Identify which cell holds the provided text, then report its (X, Y) central coordinate. 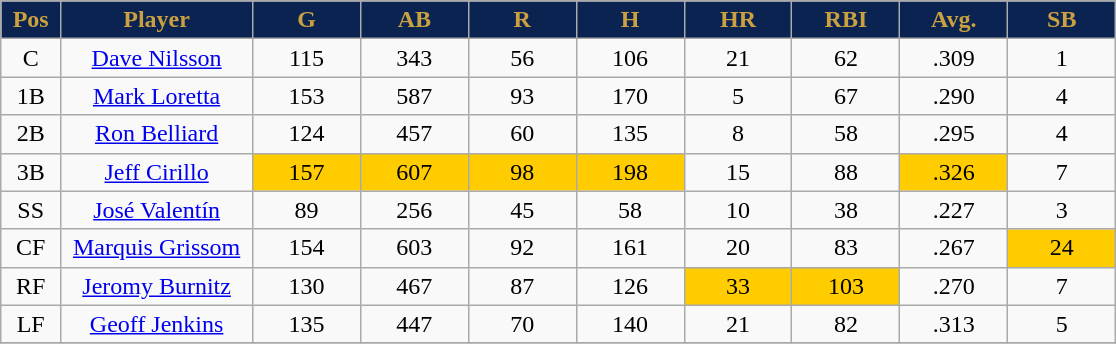
126 (630, 286)
103 (846, 286)
2B (31, 134)
Marquis Grissom (157, 248)
3B (31, 172)
82 (846, 324)
Geoff Jenkins (157, 324)
RF (31, 286)
Avg. (954, 20)
.227 (954, 210)
607 (414, 172)
1 (1062, 58)
154 (307, 248)
Dave Nilsson (157, 58)
89 (307, 210)
C (31, 58)
93 (522, 96)
1B (31, 96)
153 (307, 96)
87 (522, 286)
198 (630, 172)
92 (522, 248)
.295 (954, 134)
.267 (954, 248)
Jeff Cirillo (157, 172)
24 (1062, 248)
56 (522, 58)
G (307, 20)
Mark Loretta (157, 96)
467 (414, 286)
.313 (954, 324)
CF (31, 248)
161 (630, 248)
.290 (954, 96)
R (522, 20)
98 (522, 172)
256 (414, 210)
70 (522, 324)
115 (307, 58)
60 (522, 134)
447 (414, 324)
AB (414, 20)
62 (846, 58)
83 (846, 248)
3 (1062, 210)
Ron Belliard (157, 134)
140 (630, 324)
Pos (31, 20)
H (630, 20)
587 (414, 96)
67 (846, 96)
.309 (954, 58)
15 (738, 172)
Player (157, 20)
SB (1062, 20)
33 (738, 286)
.270 (954, 286)
Jeromy Burnitz (157, 286)
170 (630, 96)
88 (846, 172)
20 (738, 248)
343 (414, 58)
LF (31, 324)
603 (414, 248)
38 (846, 210)
José Valentín (157, 210)
.326 (954, 172)
106 (630, 58)
SS (31, 210)
10 (738, 210)
45 (522, 210)
RBI (846, 20)
457 (414, 134)
8 (738, 134)
130 (307, 286)
124 (307, 134)
157 (307, 172)
HR (738, 20)
